Pinpoint the cell where the given text exists, returning its (X, Y) midpoint coordinate. 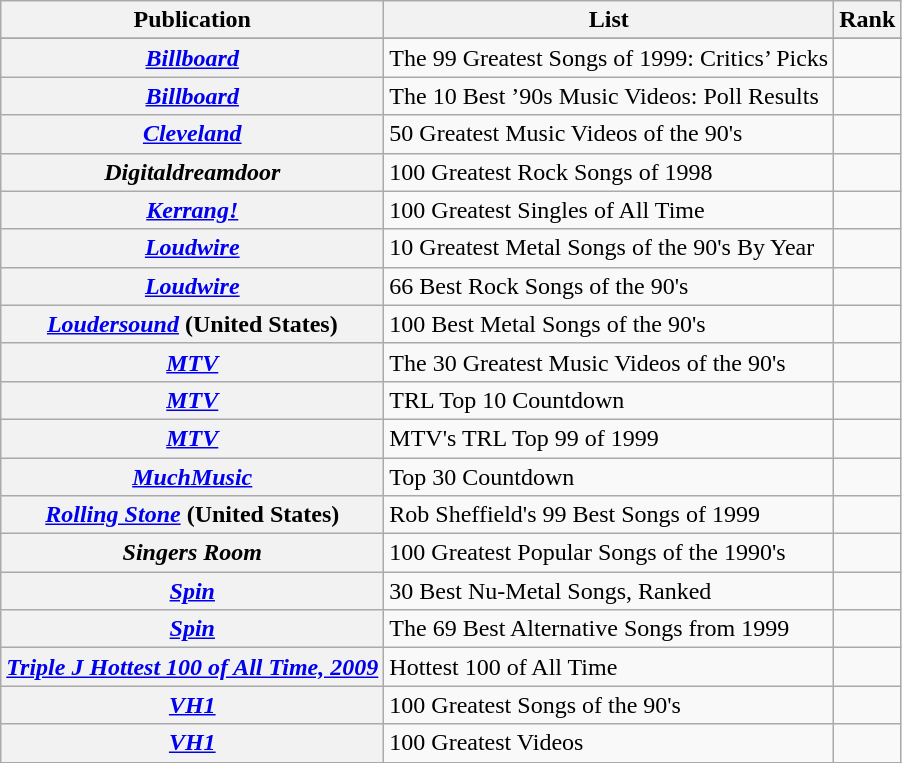
Rank (868, 20)
Digitaldreamdoor (192, 172)
Loudersound (United States) (192, 324)
Hottest 100 of All Time (609, 667)
Publication (192, 20)
Triple J Hottest 100 of All Time, 2009 (192, 667)
TRL Top 10 Countdown (609, 400)
Singers Room (192, 553)
10 Greatest Metal Songs of the 90's By Year (609, 248)
Kerrang! (192, 210)
MTV's TRL Top 99 of 1999 (609, 438)
Cleveland (192, 134)
Rolling Stone (United States) (192, 515)
50 Greatest Music Videos of the 90's (609, 134)
MuchMusic (192, 477)
100 Greatest Songs of the 90's (609, 705)
100 Greatest Videos (609, 743)
100 Greatest Popular Songs of the 1990's (609, 553)
100 Greatest Singles of All Time (609, 210)
The 99 Greatest Songs of 1999: Critics’ Picks (609, 58)
The 69 Best Alternative Songs from 1999 (609, 629)
66 Best Rock Songs of the 90's (609, 286)
30 Best Nu-Metal Songs, Ranked (609, 591)
100 Greatest Rock Songs of 1998 (609, 172)
List (609, 20)
Rob Sheffield's 99 Best Songs of 1999 (609, 515)
Top 30 Countdown (609, 477)
100 Best Metal Songs of the 90's (609, 324)
The 30 Greatest Music Videos of the 90's (609, 362)
The 10 Best ’90s Music Videos: Poll Results (609, 96)
